Return [x, y] of the center of cell containing provided text 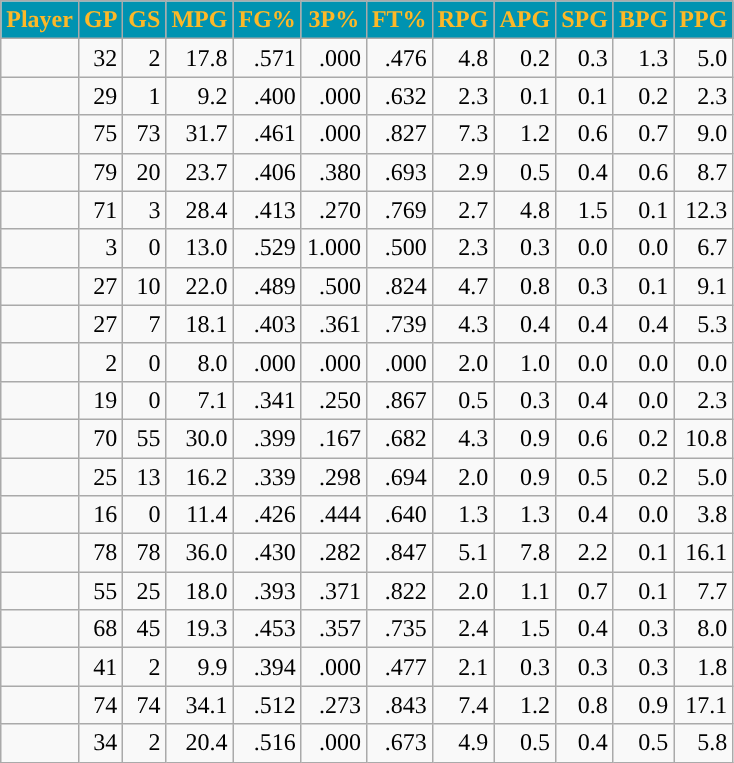
.529 [267, 248]
.444 [334, 515]
16 [100, 515]
10 [144, 286]
41 [100, 667]
10.8 [704, 438]
Player [40, 20]
1.1 [525, 591]
.406 [267, 172]
19 [100, 400]
.341 [267, 400]
.394 [267, 667]
19.3 [200, 629]
PPG [704, 20]
.461 [267, 134]
.298 [334, 477]
APG [525, 20]
.430 [267, 553]
1.8 [704, 667]
3P% [334, 20]
8.7 [704, 172]
.282 [334, 553]
.400 [267, 96]
.426 [267, 515]
70 [100, 438]
.673 [399, 743]
23.7 [200, 172]
79 [100, 172]
16.1 [704, 553]
.453 [267, 629]
16.2 [200, 477]
.843 [399, 705]
31.7 [200, 134]
GS [144, 20]
73 [144, 134]
.489 [267, 286]
.847 [399, 553]
34.1 [200, 705]
12.3 [704, 210]
9.0 [704, 134]
17.8 [200, 58]
MPG [200, 20]
13 [144, 477]
22.0 [200, 286]
4.7 [463, 286]
FT% [399, 20]
.380 [334, 172]
68 [100, 629]
2.7 [463, 210]
1.0 [525, 362]
.477 [399, 667]
29 [100, 96]
2.4 [463, 629]
2.2 [585, 553]
9.1 [704, 286]
7.4 [463, 705]
RPG [463, 20]
5.3 [704, 324]
5.1 [463, 553]
7 [144, 324]
.476 [399, 58]
.640 [399, 515]
2.9 [463, 172]
45 [144, 629]
.632 [399, 96]
.735 [399, 629]
.357 [334, 629]
.827 [399, 134]
.516 [267, 743]
.413 [267, 210]
SPG [585, 20]
9.2 [200, 96]
30.0 [200, 438]
.361 [334, 324]
.371 [334, 591]
.682 [399, 438]
7.1 [200, 400]
1.000 [334, 248]
.822 [399, 591]
.167 [334, 438]
.512 [267, 705]
GP [100, 20]
.693 [399, 172]
.769 [399, 210]
18.1 [200, 324]
9.9 [200, 667]
.824 [399, 286]
.571 [267, 58]
7.8 [525, 553]
.393 [267, 591]
34 [100, 743]
7.7 [704, 591]
.739 [399, 324]
.270 [334, 210]
4.9 [463, 743]
11.4 [200, 515]
17.1 [704, 705]
3.8 [704, 515]
32 [100, 58]
20.4 [200, 743]
.339 [267, 477]
1 [144, 96]
.694 [399, 477]
7.3 [463, 134]
BPG [643, 20]
71 [100, 210]
5.8 [704, 743]
.867 [399, 400]
75 [100, 134]
28.4 [200, 210]
36.0 [200, 553]
13.0 [200, 248]
6.7 [704, 248]
.250 [334, 400]
.403 [267, 324]
FG% [267, 20]
.273 [334, 705]
18.0 [200, 591]
2.1 [463, 667]
.399 [267, 438]
20 [144, 172]
